Search for the cell housing the specified text and yield its (x, y) center coordinate. 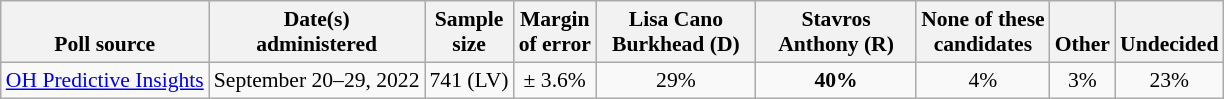
Poll source (105, 32)
4% (983, 80)
23% (1169, 80)
OH Predictive Insights (105, 80)
3% (1082, 80)
741 (LV) (468, 80)
None of thesecandidates (983, 32)
Samplesize (468, 32)
Date(s)administered (317, 32)
Other (1082, 32)
± 3.6% (555, 80)
September 20–29, 2022 (317, 80)
Undecided (1169, 32)
Lisa CanoBurkhead (D) (676, 32)
Marginof error (555, 32)
StavrosAnthony (R) (836, 32)
29% (676, 80)
40% (836, 80)
